Provide the [X, Y] coordinate of the cell's center where the given text is located.  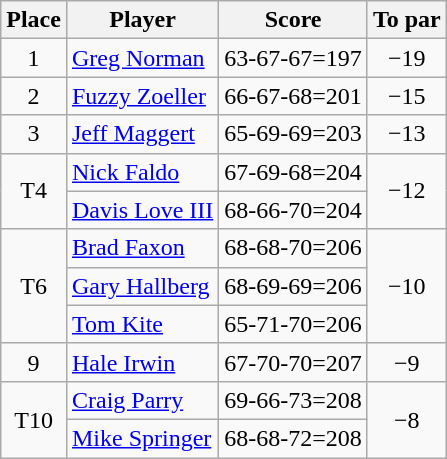
T10 [34, 419]
−10 [406, 286]
Gary Hallberg [142, 286]
Greg Norman [142, 58]
63-67-67=197 [294, 58]
−9 [406, 362]
3 [34, 134]
67-70-70=207 [294, 362]
Score [294, 20]
To par [406, 20]
67-69-68=204 [294, 172]
Tom Kite [142, 324]
Davis Love III [142, 210]
−12 [406, 191]
65-69-69=203 [294, 134]
−15 [406, 96]
Player [142, 20]
1 [34, 58]
Mike Springer [142, 438]
9 [34, 362]
Jeff Maggert [142, 134]
Nick Faldo [142, 172]
68-68-70=206 [294, 248]
Craig Parry [142, 400]
69-66-73=208 [294, 400]
Brad Faxon [142, 248]
65-71-70=206 [294, 324]
68-68-72=208 [294, 438]
T6 [34, 286]
−19 [406, 58]
Fuzzy Zoeller [142, 96]
66-67-68=201 [294, 96]
Place [34, 20]
2 [34, 96]
−8 [406, 419]
68-69-69=206 [294, 286]
−13 [406, 134]
Hale Irwin [142, 362]
68-66-70=204 [294, 210]
T4 [34, 191]
